Extract the (X, Y) coordinate from the center of the cell holding the provided text.  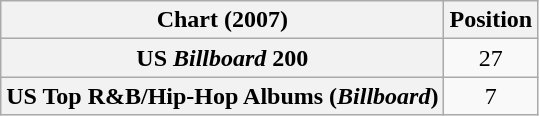
7 (491, 96)
US Top R&B/Hip-Hop Albums (Billboard) (222, 96)
US Billboard 200 (222, 58)
Position (491, 20)
Chart (2007) (222, 20)
27 (491, 58)
